Return the (X, Y) coordinate for the center point of the cell that contains the specified text.  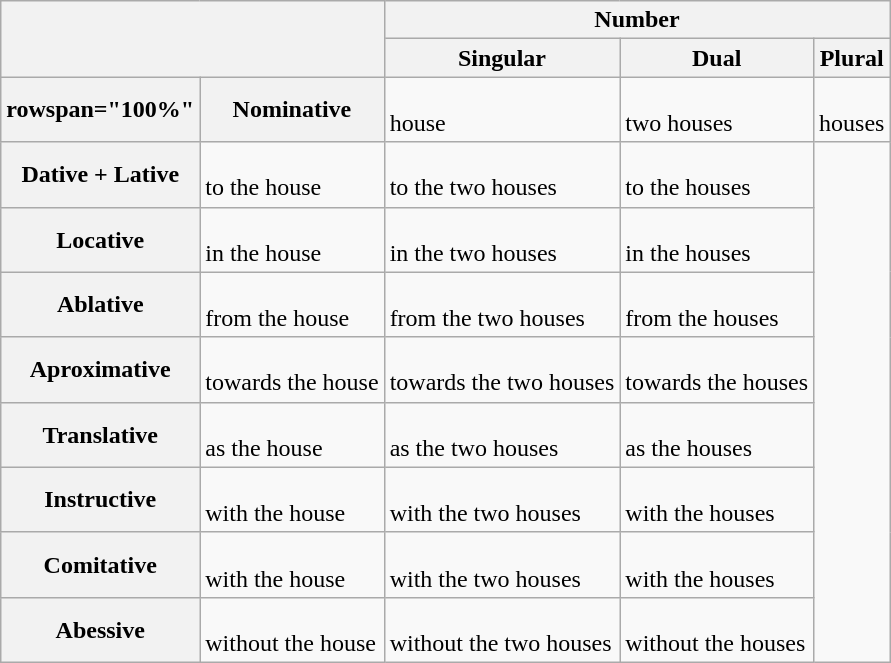
rowspan="100%" (100, 110)
Number (637, 20)
without the house (292, 630)
from the house (292, 304)
in the two houses (502, 240)
without the two houses (502, 630)
without the houses (717, 630)
as the two houses (502, 434)
two houses (717, 110)
Singular (502, 58)
Ablative (100, 304)
Aproximative (100, 370)
Instructive (100, 500)
from the two houses (502, 304)
Nominative (292, 110)
Plural (852, 58)
in the houses (717, 240)
Dual (717, 58)
in the house (292, 240)
house (502, 110)
to the house (292, 174)
Comitative (100, 564)
Abessive (100, 630)
towards the house (292, 370)
towards the two houses (502, 370)
as the house (292, 434)
houses (852, 110)
as the houses (717, 434)
towards the houses (717, 370)
Translative (100, 434)
to the two houses (502, 174)
to the houses (717, 174)
Dative + Lative (100, 174)
from the houses (717, 304)
Locative (100, 240)
